From the cell containing the given text, extract its center point as [x, y] coordinate. 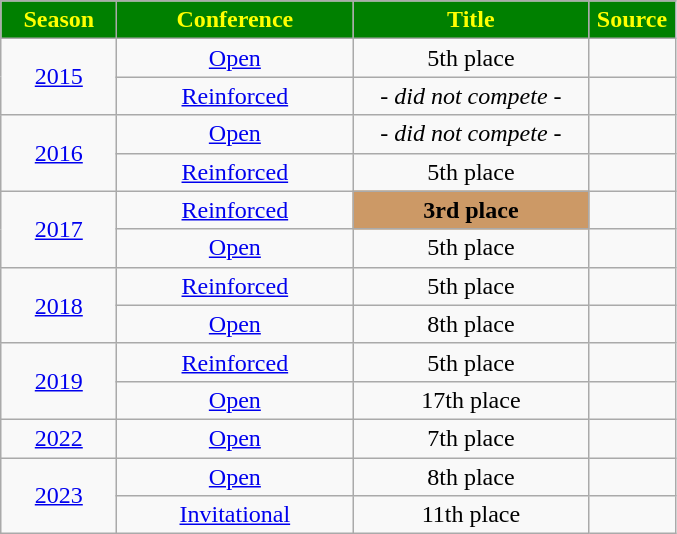
Conference [235, 20]
Invitational [235, 515]
2018 [59, 305]
Title [471, 20]
2017 [59, 229]
2015 [59, 77]
2022 [59, 438]
2016 [59, 153]
11th place [471, 515]
Season [59, 20]
2023 [59, 496]
3rd place [471, 210]
7th place [471, 438]
17th place [471, 400]
2019 [59, 381]
Source [632, 20]
